Search for the cell housing the specified text and yield its (X, Y) center coordinate. 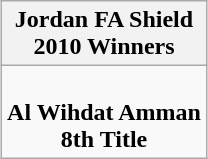
Jordan FA Shield 2010 Winners (104, 34)
Al Wihdat Amman8th Title (104, 112)
